Return the [X, Y] coordinate for the center point of the cell that contains the specified text.  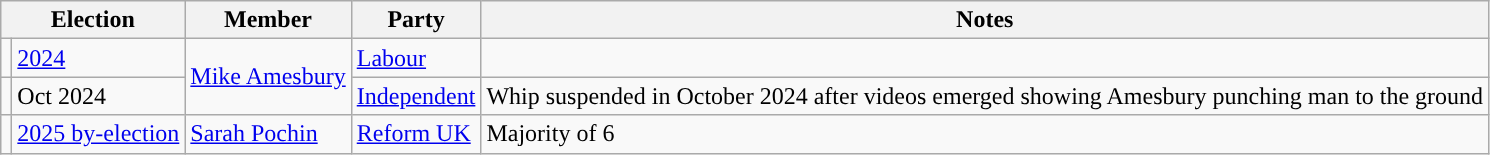
Whip suspended in October 2024 after videos emerged showing Amesbury punching man to the ground [985, 96]
Election [93, 20]
Member [268, 20]
2025 by-election [98, 134]
2024 [98, 58]
Oct 2024 [98, 96]
Sarah Pochin [268, 134]
Labour [416, 58]
Reform UK [416, 134]
Notes [985, 20]
Party [416, 20]
Mike Amesbury [268, 77]
Majority of 6 [985, 134]
Independent [416, 96]
